From the cell containing the given text, extract its center point as [x, y] coordinate. 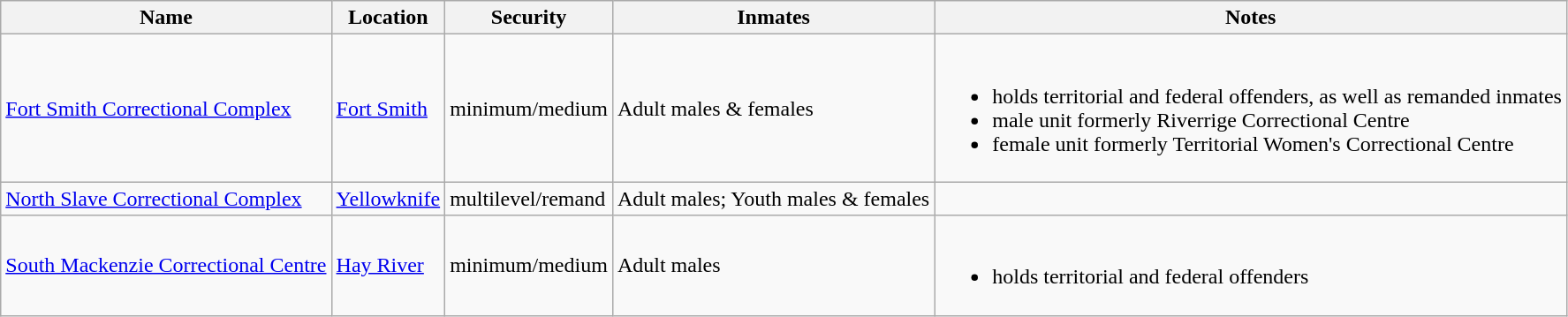
Yellowknife [389, 199]
Hay River [389, 265]
multilevel/remand [529, 199]
Adult males & females [773, 108]
Fort Smith [389, 108]
holds territorial and federal offenders [1251, 265]
Security [529, 18]
Fort Smith Correctional Complex [166, 108]
Name [166, 18]
South Mackenzie Correctional Centre [166, 265]
Inmates [773, 18]
Adult males [773, 265]
Notes [1251, 18]
Location [389, 18]
Adult males; Youth males & females [773, 199]
North Slave Correctional Complex [166, 199]
